Return the [X, Y] coordinate for the center point of the cell that contains the specified text.  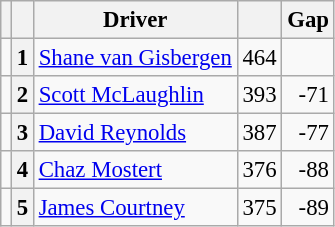
David Reynolds [135, 133]
Gap [308, 20]
375 [260, 208]
393 [260, 95]
3 [22, 133]
376 [260, 170]
464 [260, 58]
Chaz Mostert [135, 170]
-88 [308, 170]
-89 [308, 208]
Driver [135, 20]
4 [22, 170]
2 [22, 95]
1 [22, 58]
Shane van Gisbergen [135, 58]
387 [260, 133]
5 [22, 208]
-71 [308, 95]
-77 [308, 133]
James Courtney [135, 208]
Scott McLaughlin [135, 95]
